From the cell containing the given text, extract its center point as [x, y] coordinate. 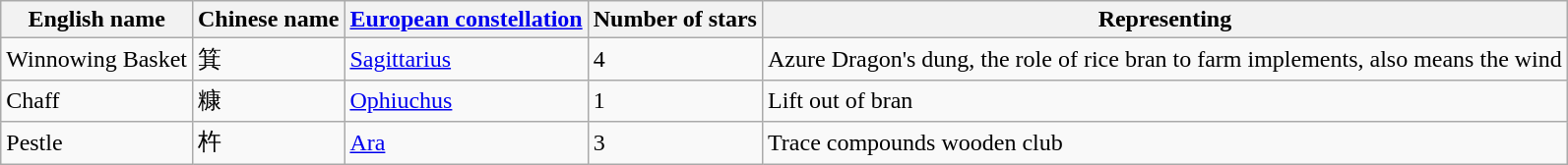
箕 [268, 59]
4 [675, 59]
Pestle [96, 143]
Azure Dragon's dung, the role of rice bran to farm implements, also means the wind [1164, 59]
1 [675, 100]
Sagittarius [467, 59]
Ara [467, 143]
Chaff [96, 100]
European constellation [467, 20]
3 [675, 143]
Lift out of bran [1164, 100]
Trace compounds wooden club [1164, 143]
糠 [268, 100]
Winnowing Basket [96, 59]
Chinese name [268, 20]
Number of stars [675, 20]
杵 [268, 143]
Representing [1164, 20]
Ophiuchus [467, 100]
English name [96, 20]
